Output the [X, Y] coordinate of the center of the cell containing the given text.  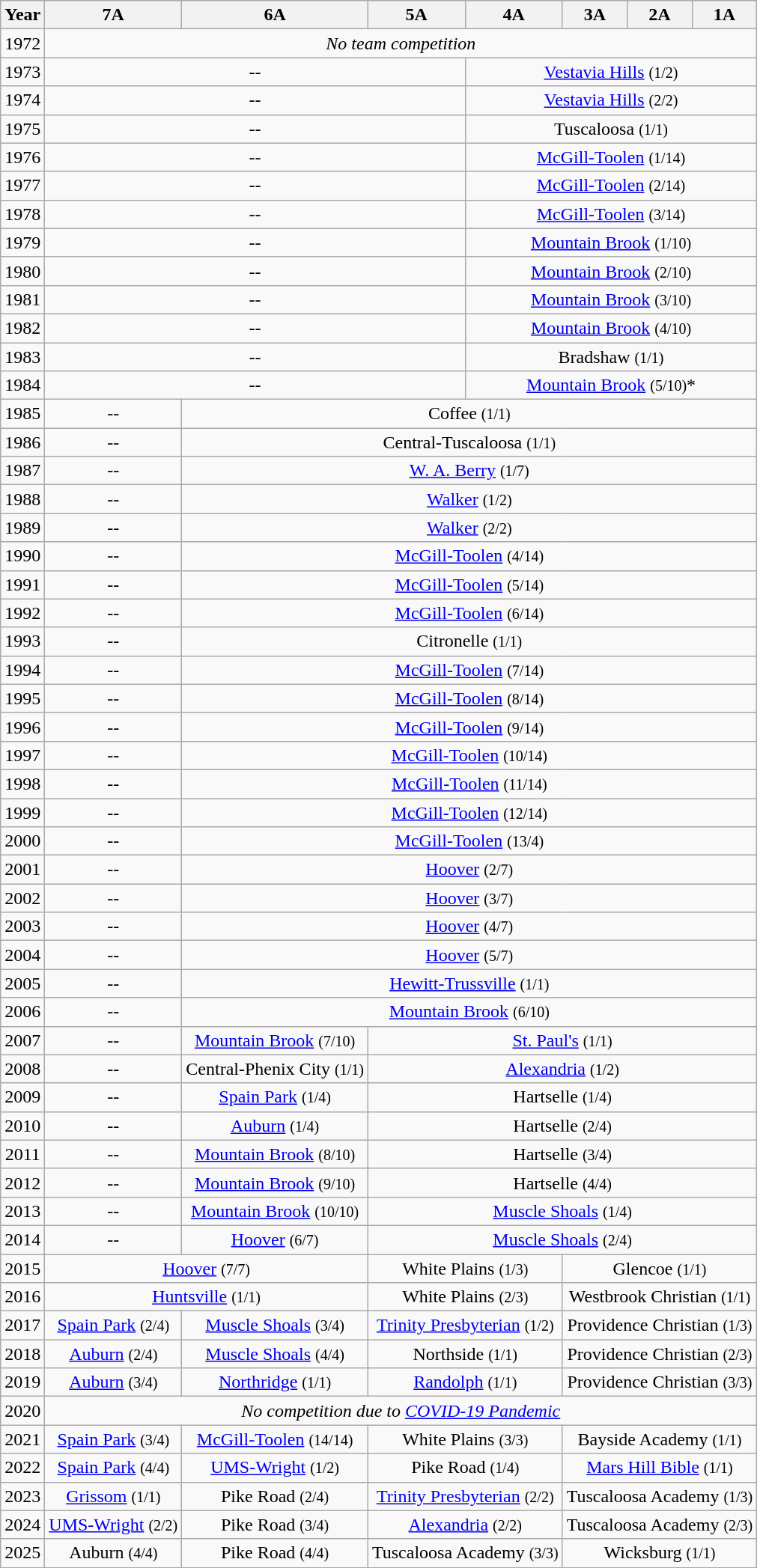
McGill-Toolen (5/14) [469, 585]
1974 [22, 100]
Hartselle (1/4) [562, 1097]
Spain Park (1/4) [276, 1097]
Auburn (2/4) [114, 1354]
Spain Park (4/4) [114, 1468]
No team competition [401, 43]
Trinity Presbyterian (1/2) [465, 1326]
Muscle Shoals (2/4) [562, 1239]
McGill-Toolen (13/4) [469, 841]
No competition due to COVID-19 Pandemic [401, 1411]
1987 [22, 471]
Auburn (3/4) [114, 1382]
Walker (1/2) [469, 499]
1972 [22, 43]
1978 [22, 214]
2002 [22, 898]
Hoover (5/7) [469, 955]
McGill-Toolen (2/14) [611, 186]
Glencoe (1/1) [660, 1269]
Alexandria (1/2) [562, 1069]
2024 [22, 1525]
Tuscaloosa Academy (2/3) [660, 1525]
White Plains (3/3) [465, 1439]
McGill-Toolen (1/14) [611, 157]
2006 [22, 1012]
Pike Road (4/4) [276, 1553]
2015 [22, 1269]
McGill-Toolen (11/14) [469, 784]
St. Paul's (1/1) [562, 1040]
1979 [22, 242]
Central-Phenix City (1/1) [276, 1069]
Northside (1/1) [465, 1354]
Walker (2/2) [469, 528]
1991 [22, 585]
Citronelle (1/1) [469, 641]
2001 [22, 870]
Spain Park (2/4) [114, 1326]
2012 [22, 1183]
2011 [22, 1154]
Mountain Brook (6/10) [469, 1012]
Tuscaloosa Academy (3/3) [465, 1553]
UMS-Wright (2/2) [114, 1525]
2020 [22, 1411]
2000 [22, 841]
4A [514, 15]
2005 [22, 983]
McGill-Toolen (4/14) [469, 556]
1976 [22, 157]
2021 [22, 1439]
W. A. Berry (1/7) [469, 471]
6A [276, 15]
Huntsville (1/1) [207, 1297]
Pike Road (3/4) [276, 1525]
1982 [22, 328]
Providence Christian (3/3) [660, 1382]
Vestavia Hills (1/2) [611, 72]
1997 [22, 755]
McGill-Toolen (8/14) [469, 698]
2A [660, 15]
White Plains (1/3) [465, 1269]
McGill-Toolen (7/14) [469, 670]
McGill-Toolen (9/14) [469, 727]
Spain Park (3/4) [114, 1439]
Bradshaw (1/1) [611, 357]
Trinity Presbyterian (2/2) [465, 1496]
Bayside Academy (1/1) [660, 1439]
1973 [22, 72]
1A [725, 15]
Mountain Brook (4/10) [611, 328]
1975 [22, 129]
1989 [22, 528]
1995 [22, 698]
Pike Road (2/4) [276, 1496]
Hoover (2/7) [469, 870]
Auburn (1/4) [276, 1126]
1986 [22, 442]
1996 [22, 727]
1983 [22, 357]
2018 [22, 1354]
Wicksburg (1/1) [660, 1553]
Providence Christian (1/3) [660, 1326]
Vestavia Hills (2/2) [611, 100]
Grissom (1/1) [114, 1496]
2004 [22, 955]
Providence Christian (2/3) [660, 1354]
1980 [22, 271]
Alexandria (2/2) [465, 1525]
Mountain Brook (2/10) [611, 271]
2017 [22, 1326]
Hoover (6/7) [276, 1239]
2016 [22, 1297]
Muscle Shoals (3/4) [276, 1326]
2023 [22, 1496]
2013 [22, 1211]
1992 [22, 613]
1998 [22, 784]
7A [114, 15]
Central-Tuscaloosa (1/1) [469, 442]
Muscle Shoals (1/4) [562, 1211]
3A [595, 15]
1981 [22, 299]
Hartselle (4/4) [562, 1183]
Hoover (7/7) [207, 1269]
Coffee (1/1) [469, 414]
McGill-Toolen (12/14) [469, 812]
Mountain Brook (1/10) [611, 242]
Mountain Brook (7/10) [276, 1040]
1993 [22, 641]
Westbrook Christian (1/1) [660, 1297]
McGill-Toolen (6/14) [469, 613]
Mountain Brook (8/10) [276, 1154]
2010 [22, 1126]
Mountain Brook (10/10) [276, 1211]
2008 [22, 1069]
2025 [22, 1553]
Pike Road (1/4) [465, 1468]
Mountain Brook (3/10) [611, 299]
1985 [22, 414]
2009 [22, 1097]
Hewitt-Trussville (1/1) [469, 983]
2003 [22, 927]
McGill-Toolen (10/14) [469, 755]
Hoover (4/7) [469, 927]
2022 [22, 1468]
2007 [22, 1040]
Hartselle (2/4) [562, 1126]
Hartselle (3/4) [562, 1154]
2014 [22, 1239]
McGill-Toolen (3/14) [611, 214]
1994 [22, 670]
McGill-Toolen (14/14) [276, 1439]
Auburn (4/4) [114, 1553]
2019 [22, 1382]
1984 [22, 385]
White Plains (2/3) [465, 1297]
Mountain Brook (9/10) [276, 1183]
Randolph (1/1) [465, 1382]
5A [416, 15]
Hoover (3/7) [469, 898]
Year [22, 15]
Mountain Brook (5/10)* [611, 385]
1988 [22, 499]
1990 [22, 556]
Tuscaloosa (1/1) [611, 129]
Mars Hill Bible (1/1) [660, 1468]
1999 [22, 812]
Tuscaloosa Academy (1/3) [660, 1496]
Northridge (1/1) [276, 1382]
Muscle Shoals (4/4) [276, 1354]
1977 [22, 186]
UMS-Wright (1/2) [276, 1468]
